Return (X, Y) of the center of cell containing provided text 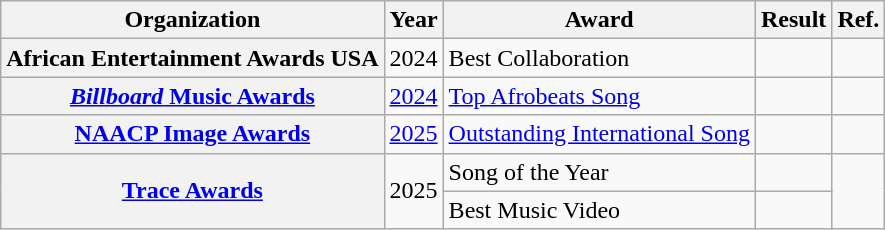
Song of the Year (599, 172)
NAACP Image Awards (192, 134)
Trace Awards (192, 191)
Billboard Music Awards (192, 96)
Best Collaboration (599, 58)
Best Music Video (599, 210)
Outstanding International Song (599, 134)
Ref. (858, 20)
Year (414, 20)
African Entertainment Awards USA (192, 58)
Organization (192, 20)
Top Afrobeats Song (599, 96)
Result (793, 20)
Award (599, 20)
